Return the (X, Y) coordinate for the center point of the cell that contains the specified text.  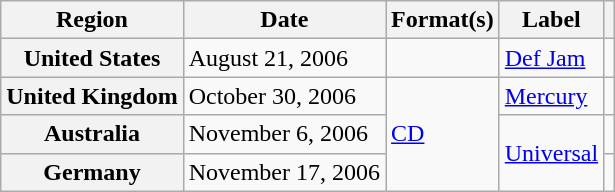
November 17, 2006 (284, 172)
CD (443, 134)
Germany (92, 172)
Format(s) (443, 20)
Date (284, 20)
Label (551, 20)
Australia (92, 134)
Universal (551, 153)
Region (92, 20)
Def Jam (551, 58)
August 21, 2006 (284, 58)
United Kingdom (92, 96)
October 30, 2006 (284, 96)
United States (92, 58)
Mercury (551, 96)
November 6, 2006 (284, 134)
